Return the (X, Y) coordinate for the center point of the cell that contains the specified text.  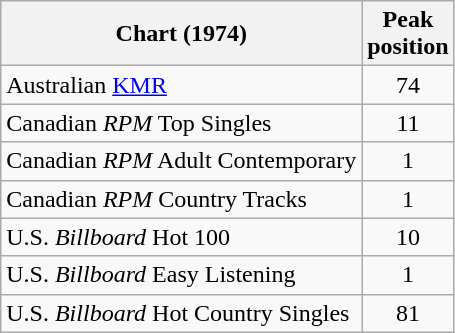
Peakposition (408, 34)
74 (408, 85)
81 (408, 313)
Canadian RPM Adult Contemporary (182, 161)
Australian KMR (182, 85)
Canadian RPM Country Tracks (182, 199)
Chart (1974) (182, 34)
10 (408, 237)
U.S. Billboard Easy Listening (182, 275)
11 (408, 123)
Canadian RPM Top Singles (182, 123)
U.S. Billboard Hot Country Singles (182, 313)
U.S. Billboard Hot 100 (182, 237)
